Detect which cell encompasses the target text, then output its [X, Y] center coordinate. 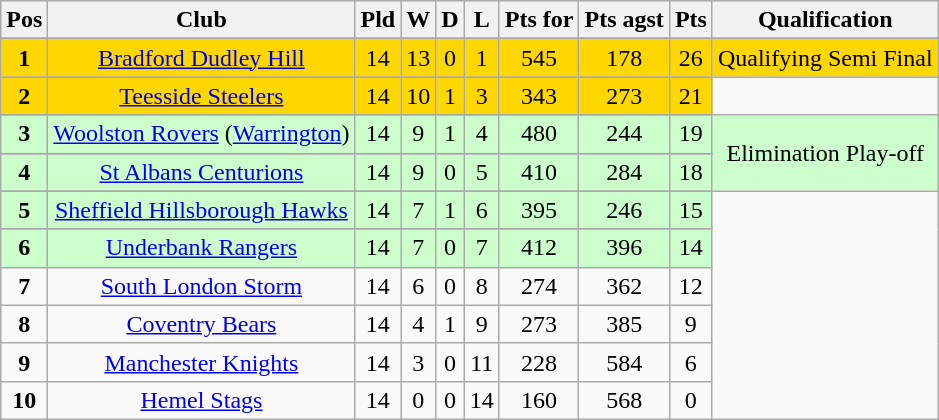
584 [624, 362]
Teesside Steelers [202, 96]
Pld [378, 20]
228 [539, 362]
19 [690, 134]
St Albans Centurions [202, 172]
18 [690, 172]
D [450, 20]
274 [539, 286]
Qualifying Semi Final [825, 58]
Qualification [825, 20]
Bradford Dudley Hill [202, 58]
Sheffield Hillsborough Hawks [202, 210]
160 [539, 400]
Woolston Rovers (Warrington) [202, 134]
21 [690, 96]
Elimination Play-off [825, 153]
362 [624, 286]
11 [482, 362]
Club [202, 20]
246 [624, 210]
178 [624, 58]
284 [624, 172]
244 [624, 134]
412 [539, 248]
13 [418, 58]
Pts for [539, 20]
15 [690, 210]
343 [539, 96]
396 [624, 248]
545 [539, 58]
2 [24, 96]
385 [624, 324]
12 [690, 286]
26 [690, 58]
395 [539, 210]
South London Storm [202, 286]
Manchester Knights [202, 362]
568 [624, 400]
Coventry Bears [202, 324]
480 [539, 134]
L [482, 20]
Hemel Stags [202, 400]
Underbank Rangers [202, 248]
Pts [690, 20]
W [418, 20]
Pos [24, 20]
Pts agst [624, 20]
410 [539, 172]
